Output the [x, y] coordinate of the center of the cell containing the given text.  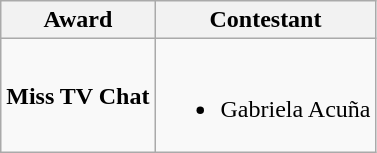
Contestant [266, 20]
Award [78, 20]
Miss TV Chat [78, 96]
Gabriela Acuña [266, 96]
